Output the [x, y] coordinate of the center of the cell containing the given text.  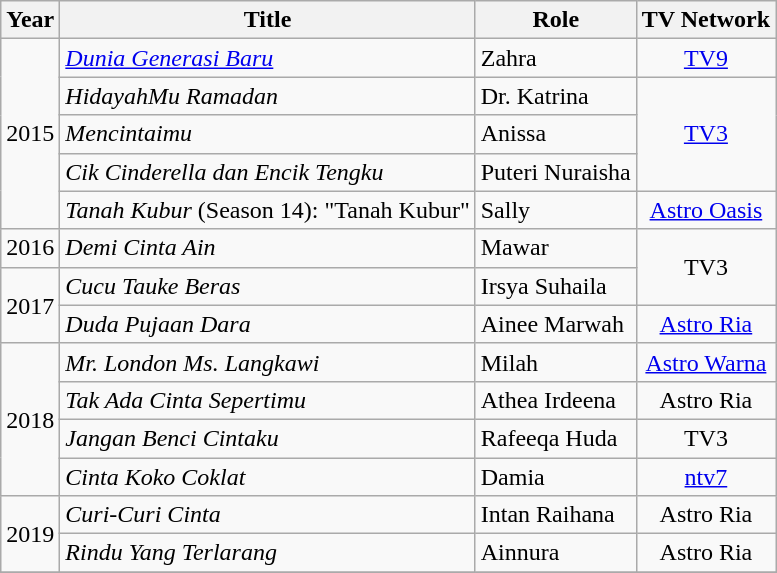
2017 [30, 305]
Cik Cinderella dan Encik Tengku [268, 172]
Demi Cinta Ain [268, 248]
ntv7 [706, 477]
Athea Irdeena [556, 400]
2016 [30, 248]
Cinta Koko Coklat [268, 477]
Mr. London Ms. Langkawi [268, 362]
Milah [556, 362]
Mencintaimu [268, 134]
Ainnura [556, 553]
Rindu Yang Terlarang [268, 553]
Zahra [556, 58]
Dunia Generasi Baru [268, 58]
TV Network [706, 20]
Puteri Nuraisha [556, 172]
Sally [556, 210]
2018 [30, 419]
Dr. Katrina [556, 96]
Tak Ada Cinta Sepertimu [268, 400]
Intan Raihana [556, 515]
Curi-Curi Cinta [268, 515]
Rafeeqa Huda [556, 438]
Irsya Suhaila [556, 286]
Cucu Tauke Beras [268, 286]
Astro Oasis [706, 210]
Duda Pujaan Dara [268, 324]
Title [268, 20]
Tanah Kubur (Season 14): "Tanah Kubur" [268, 210]
Astro Warna [706, 362]
Damia [556, 477]
2015 [30, 134]
HidayahMu Ramadan [268, 96]
Year [30, 20]
Anissa [556, 134]
Ainee Marwah [556, 324]
TV9 [706, 58]
Jangan Benci Cintaku [268, 438]
2019 [30, 534]
Mawar [556, 248]
Role [556, 20]
